Pinpoint the cell where the given text exists, returning its (x, y) midpoint coordinate. 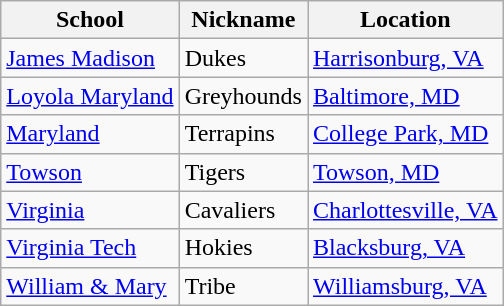
Baltimore, MD (406, 96)
Maryland (90, 134)
Nickname (243, 20)
Towson, MD (406, 172)
Virginia (90, 210)
Blacksburg, VA (406, 248)
Dukes (243, 58)
Greyhounds (243, 96)
Hokies (243, 248)
College Park, MD (406, 134)
Williamsburg, VA (406, 286)
Cavaliers (243, 210)
Virginia Tech (90, 248)
Charlottesville, VA (406, 210)
Tigers (243, 172)
Terrapins (243, 134)
Loyola Maryland (90, 96)
William & Mary (90, 286)
Tribe (243, 286)
Harrisonburg, VA (406, 58)
Location (406, 20)
Towson (90, 172)
School (90, 20)
James Madison (90, 58)
